Detect which cell encompasses the target text, then output its [x, y] center coordinate. 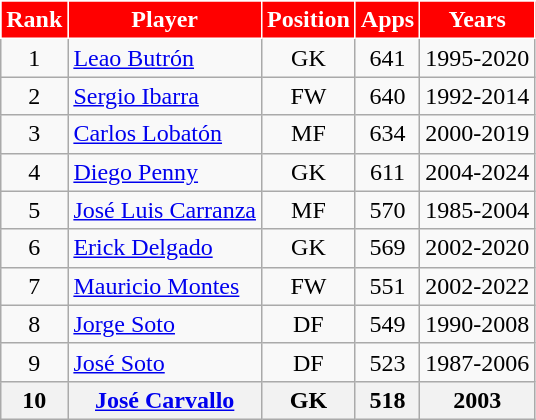
1990-2008 [478, 324]
Apps [387, 20]
José Soto [165, 362]
Jorge Soto [165, 324]
1985-2004 [478, 210]
Carlos Lobatón [165, 134]
641 [387, 58]
549 [387, 324]
Diego Penny [165, 172]
2 [34, 96]
1995-2020 [478, 58]
634 [387, 134]
551 [387, 286]
José Carvallo [165, 400]
Sergio Ibarra [165, 96]
5 [34, 210]
523 [387, 362]
6 [34, 248]
2002-2022 [478, 286]
1 [34, 58]
Rank [34, 20]
9 [34, 362]
569 [387, 248]
10 [34, 400]
1987-2006 [478, 362]
José Luis Carranza [165, 210]
2004-2024 [478, 172]
Mauricio Montes [165, 286]
570 [387, 210]
2000-2019 [478, 134]
8 [34, 324]
Leao Butrón [165, 58]
Player [165, 20]
2003 [478, 400]
2002-2020 [478, 248]
611 [387, 172]
3 [34, 134]
640 [387, 96]
Years [478, 20]
1992-2014 [478, 96]
7 [34, 286]
518 [387, 400]
Erick Delgado [165, 248]
4 [34, 172]
Position [309, 20]
